Capture the cell that displays the provided text and extract its [x, y] central coordinate. 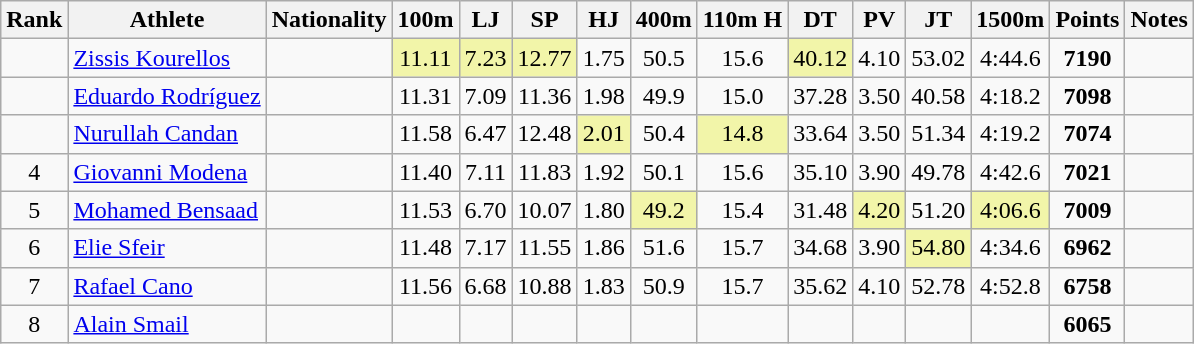
11.36 [544, 96]
4:52.8 [1010, 286]
7009 [1088, 210]
49.2 [664, 210]
4:06.6 [1010, 210]
2.01 [604, 134]
6.47 [486, 134]
11.83 [544, 172]
7074 [1088, 134]
7098 [1088, 96]
PV [880, 20]
7.09 [486, 96]
6065 [1088, 324]
1.75 [604, 58]
100m [426, 20]
6 [34, 248]
4:42.6 [1010, 172]
12.77 [544, 58]
11.53 [426, 210]
51.6 [664, 248]
4:19.2 [1010, 134]
Rafael Cano [167, 286]
6.68 [486, 286]
Zissis Kourellos [167, 58]
Nationality [329, 20]
40.58 [938, 96]
34.68 [820, 248]
7.23 [486, 58]
LJ [486, 20]
7.11 [486, 172]
6758 [1088, 286]
7021 [1088, 172]
31.48 [820, 210]
5 [34, 210]
15.0 [742, 96]
4:18.2 [1010, 96]
54.80 [938, 248]
11.55 [544, 248]
7.17 [486, 248]
Alain Smail [167, 324]
51.34 [938, 134]
50.9 [664, 286]
15.4 [742, 210]
35.10 [820, 172]
10.88 [544, 286]
11.40 [426, 172]
4 [34, 172]
Giovanni Modena [167, 172]
1.92 [604, 172]
DT [820, 20]
1500m [1010, 20]
Mohamed Bensaad [167, 210]
JT [938, 20]
110m H [742, 20]
1.98 [604, 96]
52.78 [938, 286]
51.20 [938, 210]
40.12 [820, 58]
14.8 [742, 134]
6962 [1088, 248]
50.4 [664, 134]
49.78 [938, 172]
6.70 [486, 210]
49.9 [664, 96]
50.1 [664, 172]
400m [664, 20]
11.56 [426, 286]
11.58 [426, 134]
7190 [1088, 58]
33.64 [820, 134]
11.31 [426, 96]
Nurullah Candan [167, 134]
4:34.6 [1010, 248]
SP [544, 20]
1.83 [604, 286]
7 [34, 286]
12.48 [544, 134]
11.48 [426, 248]
Rank [34, 20]
1.86 [604, 248]
37.28 [820, 96]
Points [1088, 20]
50.5 [664, 58]
HJ [604, 20]
4.20 [880, 210]
1.80 [604, 210]
Eduardo Rodríguez [167, 96]
4:44.6 [1010, 58]
53.02 [938, 58]
35.62 [820, 286]
Athlete [167, 20]
10.07 [544, 210]
Elie Sfeir [167, 248]
11.11 [426, 58]
8 [34, 324]
Notes [1159, 20]
